Scan for the cell matching the given text and deliver its (x, y) coordinate at center. 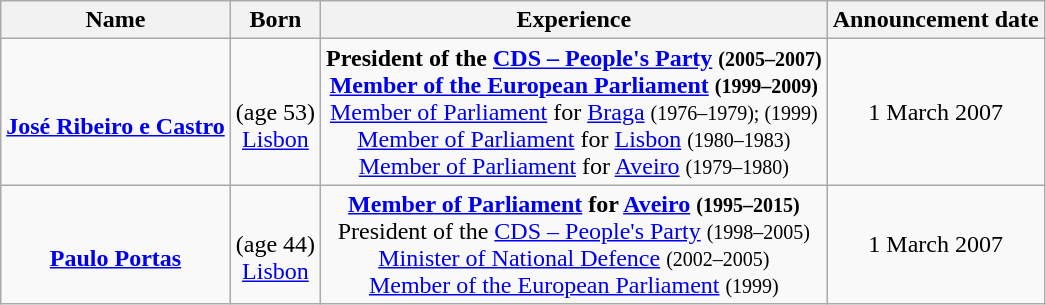
(age 53)Lisbon (275, 112)
(age 44)Lisbon (275, 244)
Name (116, 20)
Paulo Portas (116, 244)
José Ribeiro e Castro (116, 112)
Announcement date (936, 20)
Born (275, 20)
Experience (574, 20)
